Search for the cell housing the specified text and yield its (X, Y) center coordinate. 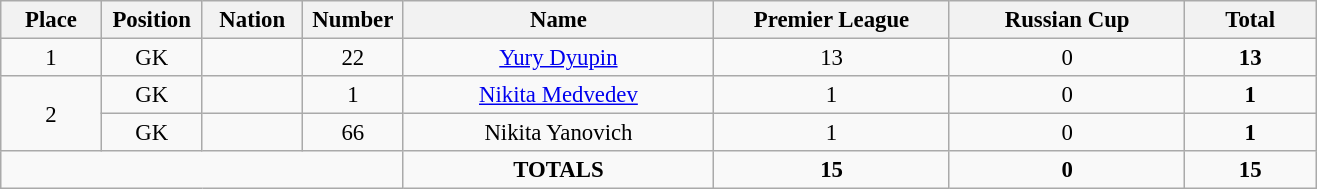
66 (354, 133)
2 (52, 114)
Premier League (832, 20)
Nikita Yanovich (558, 133)
TOTALS (558, 170)
Name (558, 20)
Position (152, 20)
Number (354, 20)
Yury Dyupin (558, 58)
22 (354, 58)
Total (1250, 20)
Russian Cup (1067, 20)
Nation (252, 20)
Nikita Medvedev (558, 95)
Place (52, 20)
